Identify which cell holds the provided text, then report its [x, y] central coordinate. 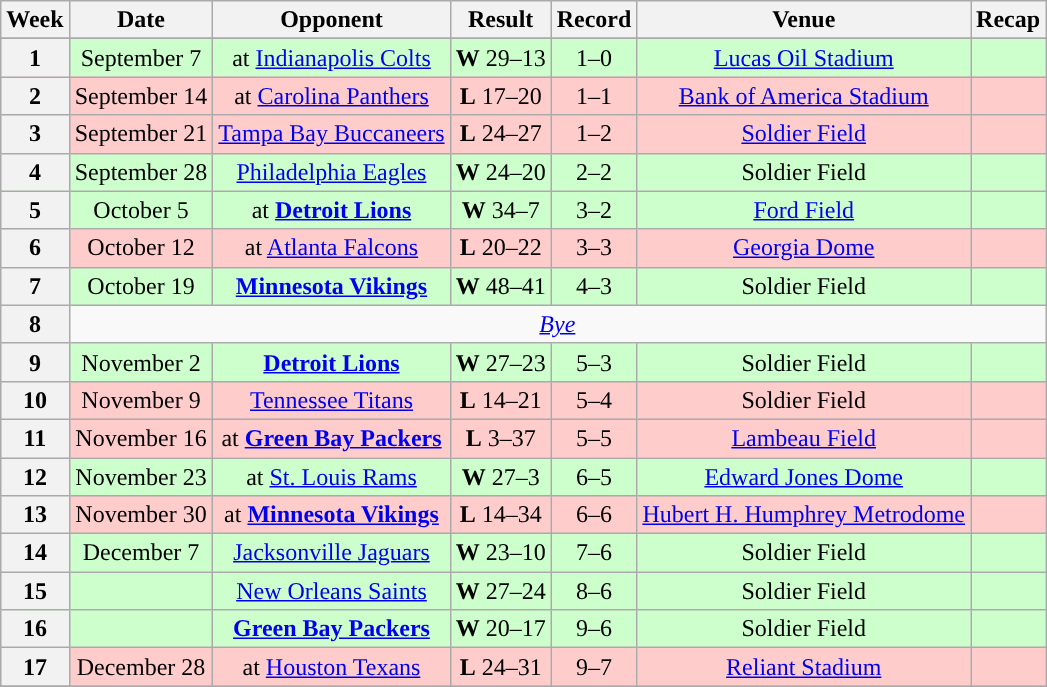
Detroit Lions [332, 362]
3 [35, 134]
L 24–31 [500, 667]
Lucas Oil Stadium [804, 58]
at Green Bay Packers [332, 438]
Hubert H. Humphrey Metrodome [804, 515]
L 24–27 [500, 134]
October 12 [141, 248]
4–3 [594, 286]
3–2 [594, 210]
October 5 [141, 210]
6–6 [594, 515]
9 [35, 362]
Week [35, 20]
3–3 [594, 248]
November 9 [141, 400]
at St. Louis Rams [332, 477]
Reliant Stadium [804, 667]
2–2 [594, 172]
at Houston Texans [332, 667]
2 [35, 96]
W 29–13 [500, 58]
Philadelphia Eagles [332, 172]
16 [35, 629]
September 28 [141, 172]
4 [35, 172]
Tennessee Titans [332, 400]
Bank of America Stadium [804, 96]
New Orleans Saints [332, 591]
L 17–20 [500, 96]
5–3 [594, 362]
W 23–10 [500, 553]
Recap [1008, 20]
5–4 [594, 400]
9–6 [594, 629]
Ford Field [804, 210]
W 48–41 [500, 286]
October 19 [141, 286]
L 14–34 [500, 515]
December 28 [141, 667]
L 20–22 [500, 248]
W 34–7 [500, 210]
November 16 [141, 438]
1–2 [594, 134]
9–7 [594, 667]
W 20–17 [500, 629]
November 2 [141, 362]
at Minnesota Vikings [332, 515]
14 [35, 553]
Georgia Dome [804, 248]
W 27–24 [500, 591]
Tampa Bay Buccaneers [332, 134]
Bye [557, 324]
L 14–21 [500, 400]
5–5 [594, 438]
17 [35, 667]
12 [35, 477]
1–1 [594, 96]
10 [35, 400]
6 [35, 248]
December 7 [141, 553]
at Carolina Panthers [332, 96]
L 3–37 [500, 438]
W 24–20 [500, 172]
1–0 [594, 58]
at Detroit Lions [332, 210]
13 [35, 515]
Lambeau Field [804, 438]
W 27–23 [500, 362]
11 [35, 438]
September 7 [141, 58]
at Indianapolis Colts [332, 58]
7 [35, 286]
Venue [804, 20]
8–6 [594, 591]
Date [141, 20]
at Atlanta Falcons [332, 248]
5 [35, 210]
November 30 [141, 515]
Minnesota Vikings [332, 286]
8 [35, 324]
W 27–3 [500, 477]
Result [500, 20]
Record [594, 20]
6–5 [594, 477]
7–6 [594, 553]
September 14 [141, 96]
Edward Jones Dome [804, 477]
November 23 [141, 477]
Jacksonville Jaguars [332, 553]
1 [35, 58]
Opponent [332, 20]
15 [35, 591]
September 21 [141, 134]
Green Bay Packers [332, 629]
